From the cell containing the given text, extract its center point as [X, Y] coordinate. 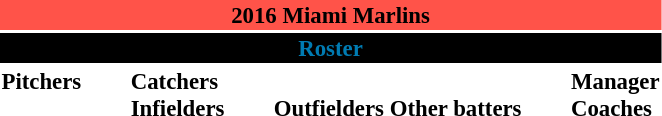
Roster [330, 48]
2016 Miami Marlins [330, 15]
